Find where the given text appears and provide that cell's center as (X, Y) coordinate. 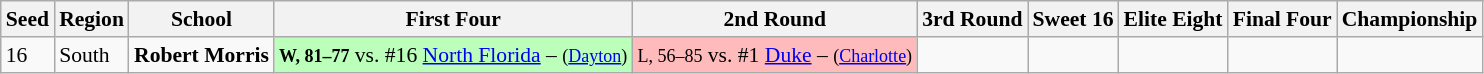
Final Four (1282, 19)
Seed (28, 19)
3rd Round (972, 19)
Region (92, 19)
W, 81–77 vs. #16 North Florida – (Dayton) (453, 55)
School (202, 19)
First Four (453, 19)
16 (28, 55)
2nd Round (774, 19)
Elite Eight (1174, 19)
Robert Morris (202, 55)
Sweet 16 (1074, 19)
L, 56–85 vs. #1 Duke – (Charlotte) (774, 55)
Championship (1410, 19)
South (92, 55)
